Locate the cell with the specified text and output its [X, Y] center coordinate. 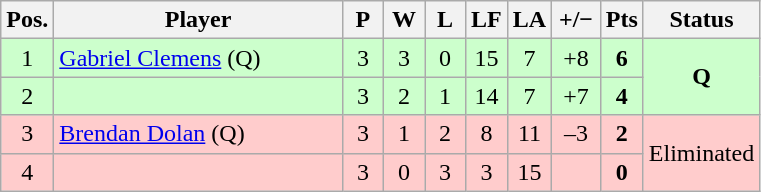
Status [701, 20]
11 [529, 134]
+7 [576, 96]
P [362, 20]
LF [487, 20]
6 [622, 58]
Pos. [28, 20]
W [404, 20]
Pts [622, 20]
+/− [576, 20]
–3 [576, 134]
+8 [576, 58]
Q [701, 77]
Eliminated [701, 153]
L [444, 20]
Player [198, 20]
8 [487, 134]
14 [487, 96]
Brendan Dolan (Q) [198, 134]
Gabriel Clemens (Q) [198, 58]
LA [529, 20]
